Determine the (X, Y) coordinate at the center of the cell enclosing the given text.  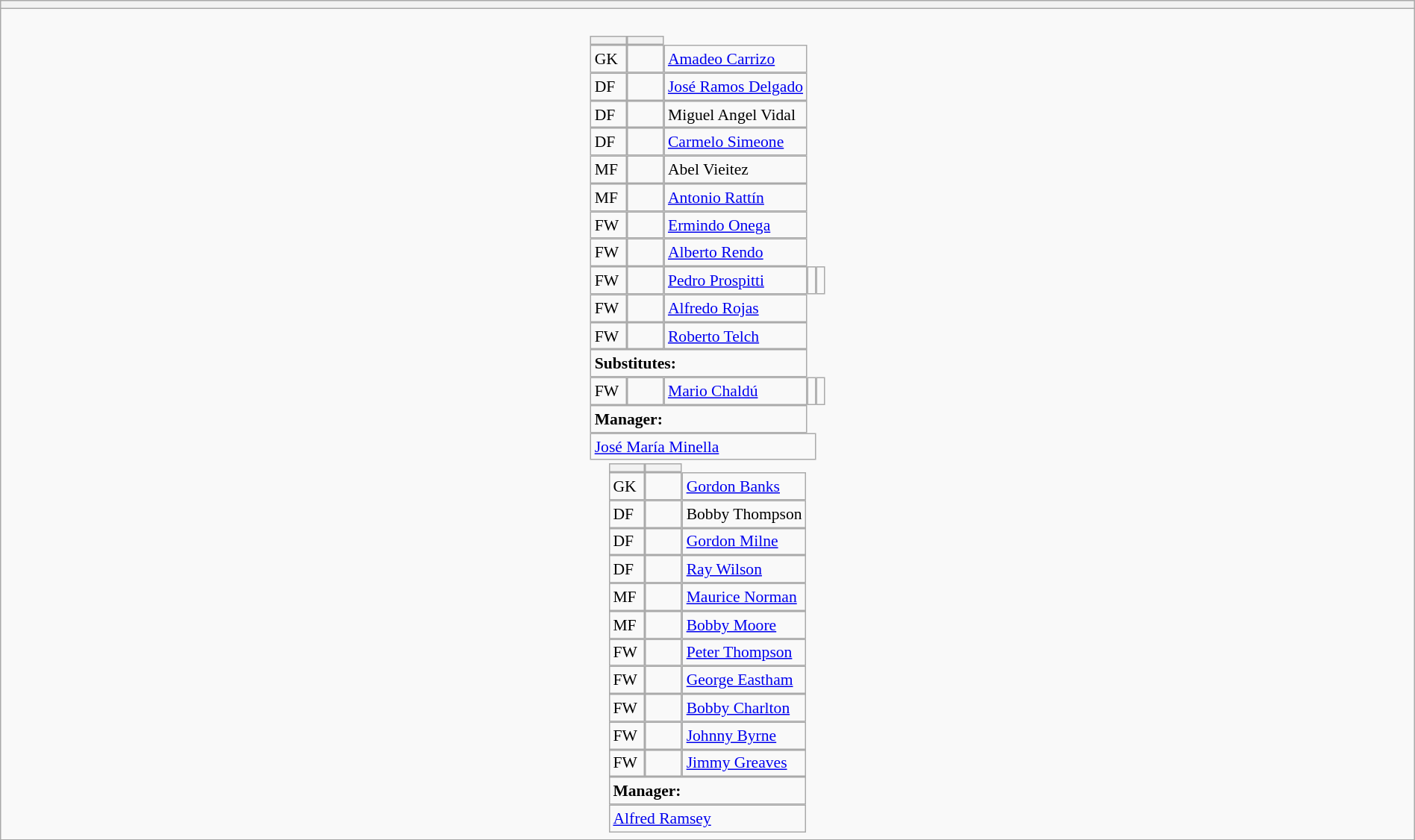
Gordon Milne (745, 542)
Alfred Ramsey (707, 819)
Ray Wilson (745, 568)
Bobby Charlton (745, 707)
Miguel Angel Vidal (736, 115)
Pedro Prospitti (736, 280)
Peter Thompson (745, 652)
Bobby Moore (745, 625)
José María Minella (703, 446)
George Eastham (745, 680)
José Ramos Delgado (736, 87)
Substitutes: (699, 364)
Ermindo Onega (736, 225)
Gordon Banks (745, 486)
Abel Vieitez (736, 170)
Johnny Byrne (745, 736)
Mario Chaldú (736, 391)
Amadeo Carrizo (736, 58)
Bobby Thompson (745, 513)
Alberto Rendo (736, 252)
Maurice Norman (745, 597)
Jimmy Greaves (745, 762)
Carmelo Simeone (736, 142)
Roberto Telch (736, 336)
Alfredo Rojas (736, 307)
Antonio Rattín (736, 197)
